Detect which cell encompasses the target text, then output its [X, Y] center coordinate. 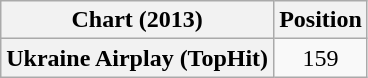
Position [321, 20]
Ukraine Airplay (TopHit) [138, 58]
159 [321, 58]
Chart (2013) [138, 20]
